Provide the (x, y) coordinate of the cell's center where the given text is located.  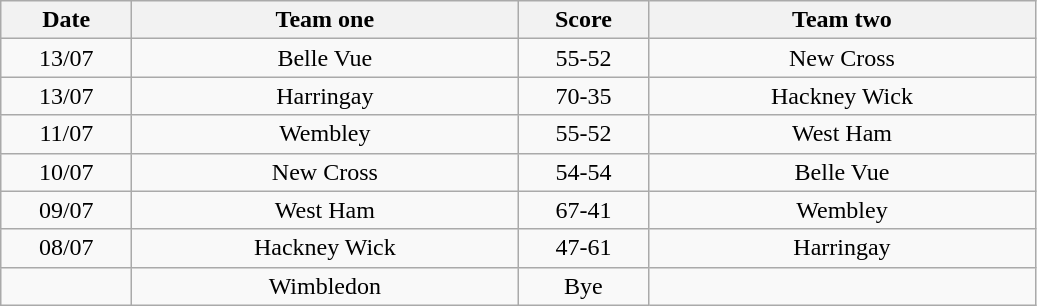
Score (584, 20)
67-41 (584, 210)
47-61 (584, 248)
11/07 (66, 134)
Team one (325, 20)
Bye (584, 286)
10/07 (66, 172)
Date (66, 20)
70-35 (584, 96)
Team two (842, 20)
54-54 (584, 172)
08/07 (66, 248)
Wimbledon (325, 286)
09/07 (66, 210)
